Capture the cell that displays the provided text and extract its [X, Y] central coordinate. 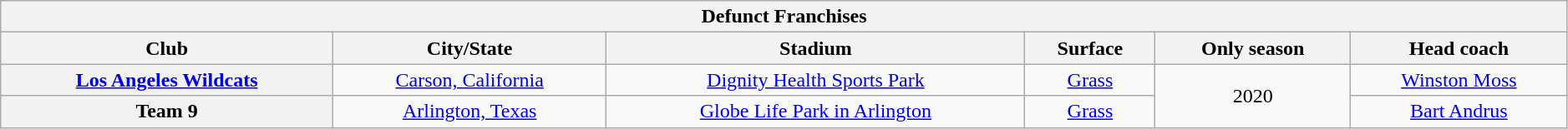
2020 [1253, 96]
Only season [1253, 48]
Winston Moss [1459, 80]
Bart Andrus [1459, 112]
Team 9 [167, 112]
Globe Life Park in Arlington [815, 112]
Head coach [1459, 48]
Club [167, 48]
Carson, California [469, 80]
Arlington, Texas [469, 112]
Dignity Health Sports Park [815, 80]
Defunct Franchises [784, 17]
Surface [1090, 48]
City/State [469, 48]
Los Angeles Wildcats [167, 80]
Stadium [815, 48]
